Provide the (X, Y) coordinate of the cell's center where the given text is located.  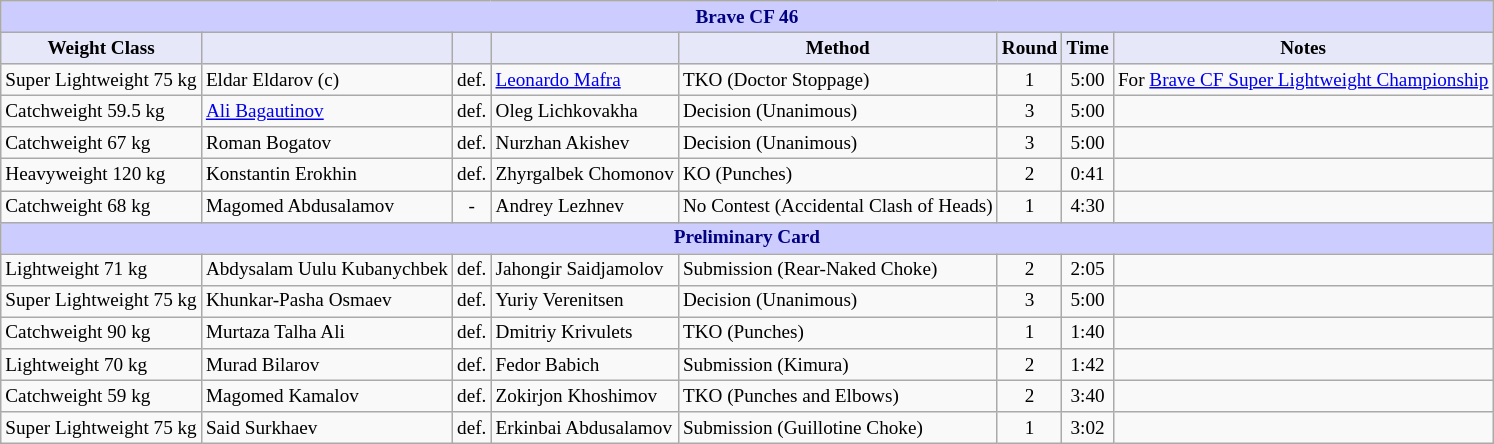
Method (838, 48)
Magomed Kamalov (326, 396)
3:40 (1088, 396)
Zhyrgalbek Chomonov (584, 175)
Konstantin Erokhin (326, 175)
Dmitriy Krivulets (584, 333)
Time (1088, 48)
2:05 (1088, 270)
Said Surkhaev (326, 428)
For Brave CF Super Lightweight Championship (1303, 80)
Roman Bogatov (326, 143)
Catchweight 59.5 kg (102, 111)
Murtaza Talha Ali (326, 333)
Murad Bilarov (326, 365)
Abdysalam Uulu Kubanychbek (326, 270)
- (471, 206)
Jahongir Saidjamolov (584, 270)
Notes (1303, 48)
Andrey Lezhnev (584, 206)
Ali Bagautinov (326, 111)
Submission (Rear-Naked Choke) (838, 270)
Heavyweight 120 kg (102, 175)
Weight Class (102, 48)
Magomed Abdusalamov (326, 206)
Catchweight 67 kg (102, 143)
3:02 (1088, 428)
Eldar Eldarov (c) (326, 80)
TKO (Doctor Stoppage) (838, 80)
Preliminary Card (747, 238)
Leonardo Mafra (584, 80)
Zokirjon Khoshimov (584, 396)
Lightweight 71 kg (102, 270)
4:30 (1088, 206)
0:41 (1088, 175)
Nurzhan Akishev (584, 143)
Brave CF 46 (747, 17)
Catchweight 59 kg (102, 396)
Fedor Babich (584, 365)
Submission (Kimura) (838, 365)
No Contest (Accidental Clash of Heads) (838, 206)
Yuriy Verenitsen (584, 301)
1:40 (1088, 333)
Lightweight 70 kg (102, 365)
Khunkar-Pasha Osmaev (326, 301)
KO (Punches) (838, 175)
TKO (Punches and Elbows) (838, 396)
TKO (Punches) (838, 333)
Catchweight 68 kg (102, 206)
Round (1030, 48)
Submission (Guillotine Choke) (838, 428)
Erkinbai Abdusalamov (584, 428)
Catchweight 90 kg (102, 333)
1:42 (1088, 365)
Oleg Lichkovakha (584, 111)
